Search for the cell housing the specified text and yield its [X, Y] center coordinate. 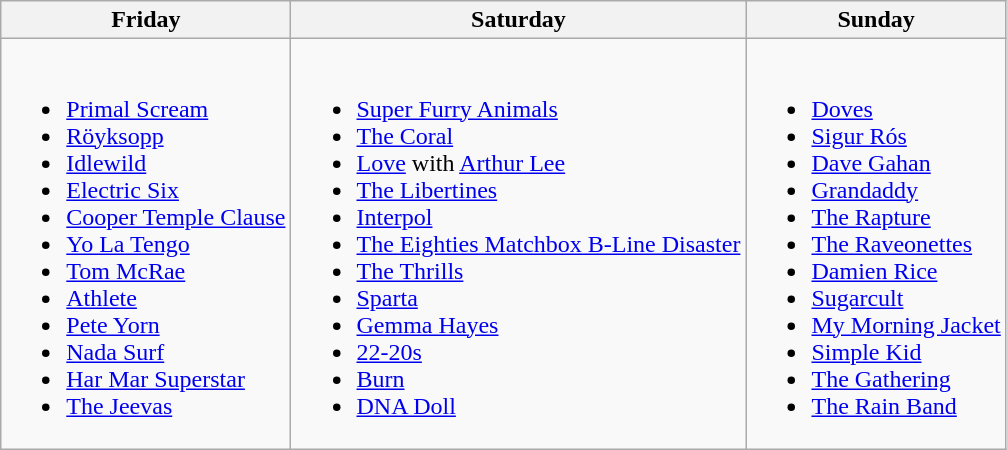
Saturday [518, 20]
Friday [146, 20]
DovesSigur RósDave GahanGrandaddyThe RaptureThe RaveonettesDamien RiceSugarcultMy Morning JacketSimple KidThe GatheringThe Rain Band [876, 244]
Primal ScreamRöyksoppIdlewildElectric SixCooper Temple ClauseYo La TengoTom McRaeAthletePete YornNada SurfHar Mar SuperstarThe Jeevas [146, 244]
Sunday [876, 20]
